Detect which cell encompasses the target text, then output its (x, y) center coordinate. 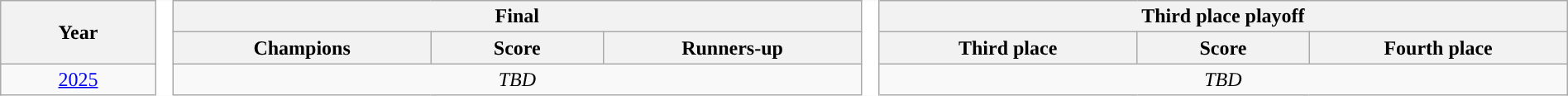
Runners-up (732, 48)
Year (78, 32)
Champions (302, 48)
Fourth place (1438, 48)
Third place (1007, 48)
Third place playoff (1222, 17)
2025 (78, 79)
Final (518, 17)
